Return (x, y) of the center of cell containing provided text 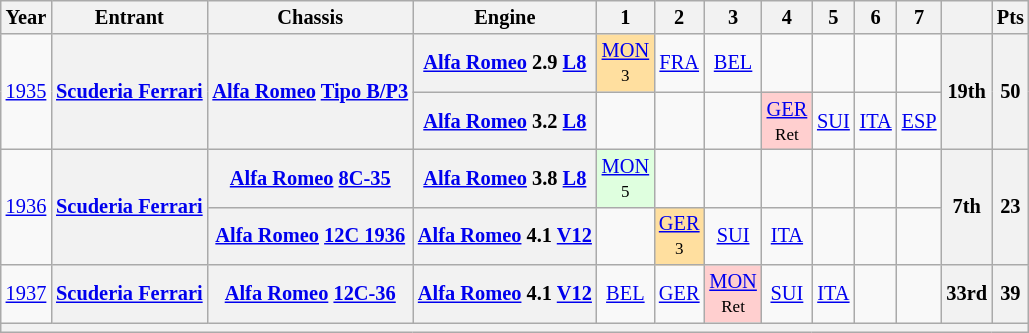
Year (26, 17)
39 (1010, 294)
6 (876, 17)
Alfa Romeo 12C 1936 (310, 236)
50 (1010, 92)
3 (732, 17)
2 (679, 17)
MONRet (732, 294)
FRA (679, 63)
1935 (26, 92)
MON3 (626, 63)
Alfa Romeo 2.9 L8 (505, 63)
Alfa Romeo 8C-35 (310, 178)
Alfa Romeo 3.2 L8 (505, 121)
GER3 (679, 236)
19th (966, 92)
Engine (505, 17)
1937 (26, 294)
Alfa Romeo 3.8 L8 (505, 178)
23 (1010, 206)
7 (920, 17)
33rd (966, 294)
Alfa Romeo 12C-36 (310, 294)
Chassis (310, 17)
Entrant (129, 17)
1 (626, 17)
7th (966, 206)
GERRet (787, 121)
5 (834, 17)
1936 (26, 206)
Pts (1010, 17)
ESP (920, 121)
GER (679, 294)
MON5 (626, 178)
4 (787, 17)
Alfa Romeo Tipo B/P3 (310, 92)
